Detect which cell encompasses the target text, then output its [x, y] center coordinate. 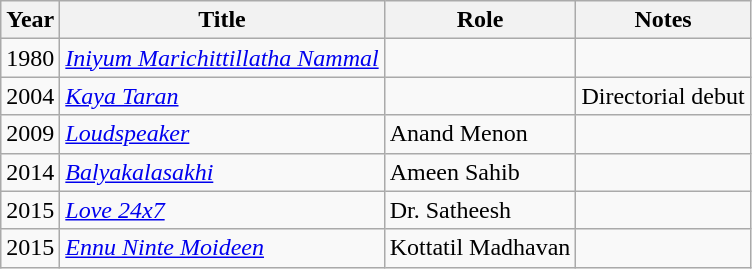
Kottatil Madhavan [480, 248]
Ameen Sahib [480, 172]
2004 [30, 96]
Love 24x7 [222, 210]
2014 [30, 172]
Directorial debut [663, 96]
Title [222, 20]
Iniyum Marichittillatha Nammal [222, 58]
Role [480, 20]
Anand Menon [480, 134]
Kaya Taran [222, 96]
Notes [663, 20]
Dr. Satheesh [480, 210]
Year [30, 20]
Ennu Ninte Moideen [222, 248]
Balyakalasakhi [222, 172]
2009 [30, 134]
Loudspeaker [222, 134]
1980 [30, 58]
